Determine the [x, y] coordinate at the center of the cell enclosing the given text.  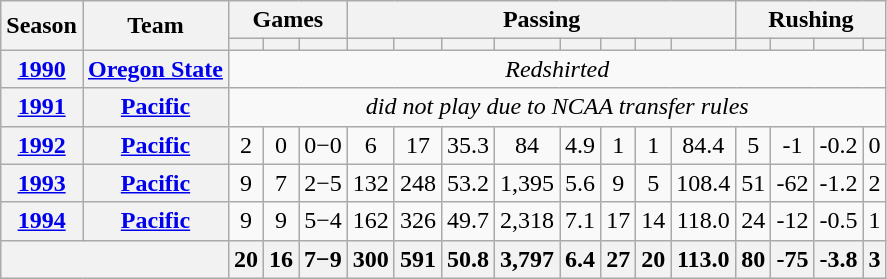
-1.2 [838, 183]
162 [370, 221]
1991 [42, 107]
24 [754, 221]
326 [418, 221]
14 [654, 221]
35.3 [468, 145]
5−4 [324, 221]
113.0 [704, 259]
5.6 [580, 183]
300 [370, 259]
1,395 [528, 183]
118.0 [704, 221]
49.7 [468, 221]
50.8 [468, 259]
-62 [792, 183]
Oregon State [155, 69]
-0.5 [838, 221]
2−5 [324, 183]
84 [528, 145]
did not play due to NCAA transfer rules [557, 107]
248 [418, 183]
Rushing [811, 20]
1992 [42, 145]
1993 [42, 183]
Games [288, 20]
27 [618, 259]
80 [754, 259]
132 [370, 183]
Redshirted [557, 69]
1990 [42, 69]
7.1 [580, 221]
3 [874, 259]
4.9 [580, 145]
6 [370, 145]
-12 [792, 221]
84.4 [704, 145]
0−0 [324, 145]
Team [155, 26]
-3.8 [838, 259]
53.2 [468, 183]
Passing [541, 20]
6.4 [580, 259]
591 [418, 259]
1994 [42, 221]
-0.2 [838, 145]
-75 [792, 259]
7 [282, 183]
51 [754, 183]
2,318 [528, 221]
16 [282, 259]
108.4 [704, 183]
-1 [792, 145]
7−9 [324, 259]
3,797 [528, 259]
Season [42, 26]
